Determine the [X, Y] coordinate at the center of the cell enclosing the given text.  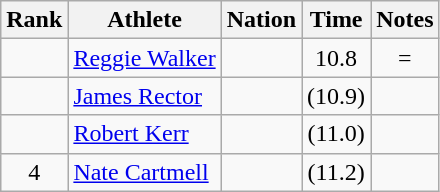
James Rector [144, 96]
Athlete [144, 20]
Rank [34, 20]
4 [34, 172]
(11.2) [336, 172]
Notes [405, 20]
(10.9) [336, 96]
Time [336, 20]
= [405, 58]
Reggie Walker [144, 58]
Robert Kerr [144, 134]
10.8 [336, 58]
Nation [261, 20]
Nate Cartmell [144, 172]
(11.0) [336, 134]
